Return the [x, y] coordinate for the center point of the cell that contains the specified text.  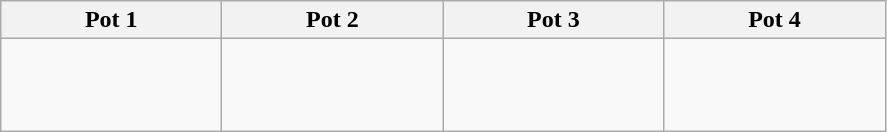
Pot 1 [112, 20]
Pot 4 [774, 20]
Pot 3 [554, 20]
Pot 2 [332, 20]
